Find where the given text appears and provide that cell's center as [X, Y] coordinate. 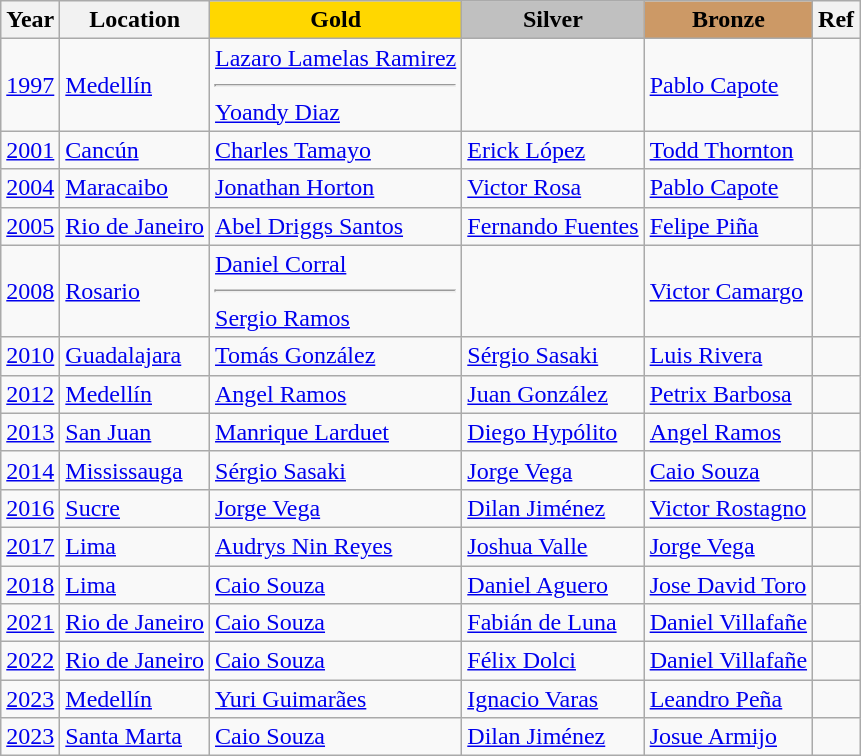
Petrix Barbosa [728, 394]
Manrique Larduet [336, 432]
Félix Dolci [553, 661]
Victor Camargo [728, 291]
2022 [30, 661]
Ref [836, 20]
Victor Rostagno [728, 508]
Mississauga [135, 470]
2005 [30, 226]
Yuri Guimarães [336, 699]
Juan González [553, 394]
2014 [30, 470]
Audrys Nin Reyes [336, 546]
Gold [336, 20]
Jonathan Horton [336, 188]
Daniel Corral Sergio Ramos [336, 291]
Erick López [553, 150]
Cancún [135, 150]
Luis Rivera [728, 356]
Santa Marta [135, 737]
Bronze [728, 20]
2001 [30, 150]
Ignacio Varas [553, 699]
Abel Driggs Santos [336, 226]
1997 [30, 85]
Josue Armijo [728, 737]
Daniel Aguero [553, 585]
Location [135, 20]
2004 [30, 188]
Maracaibo [135, 188]
2012 [30, 394]
2017 [30, 546]
San Juan [135, 432]
Diego Hypólito [553, 432]
Sucre [135, 508]
Victor Rosa [553, 188]
Todd Thornton [728, 150]
2018 [30, 585]
2016 [30, 508]
Fabián de Luna [553, 623]
2013 [30, 432]
Fernando Fuentes [553, 226]
2008 [30, 291]
Tomás González [336, 356]
Leandro Peña [728, 699]
Silver [553, 20]
Jose David Toro [728, 585]
Rosario [135, 291]
Charles Tamayo [336, 150]
Lazaro Lamelas Ramirez Yoandy Diaz [336, 85]
Guadalajara [135, 356]
Year [30, 20]
2021 [30, 623]
Felipe Piña [728, 226]
Joshua Valle [553, 546]
2010 [30, 356]
